Find where the given text appears and provide that cell's center as (x, y) coordinate. 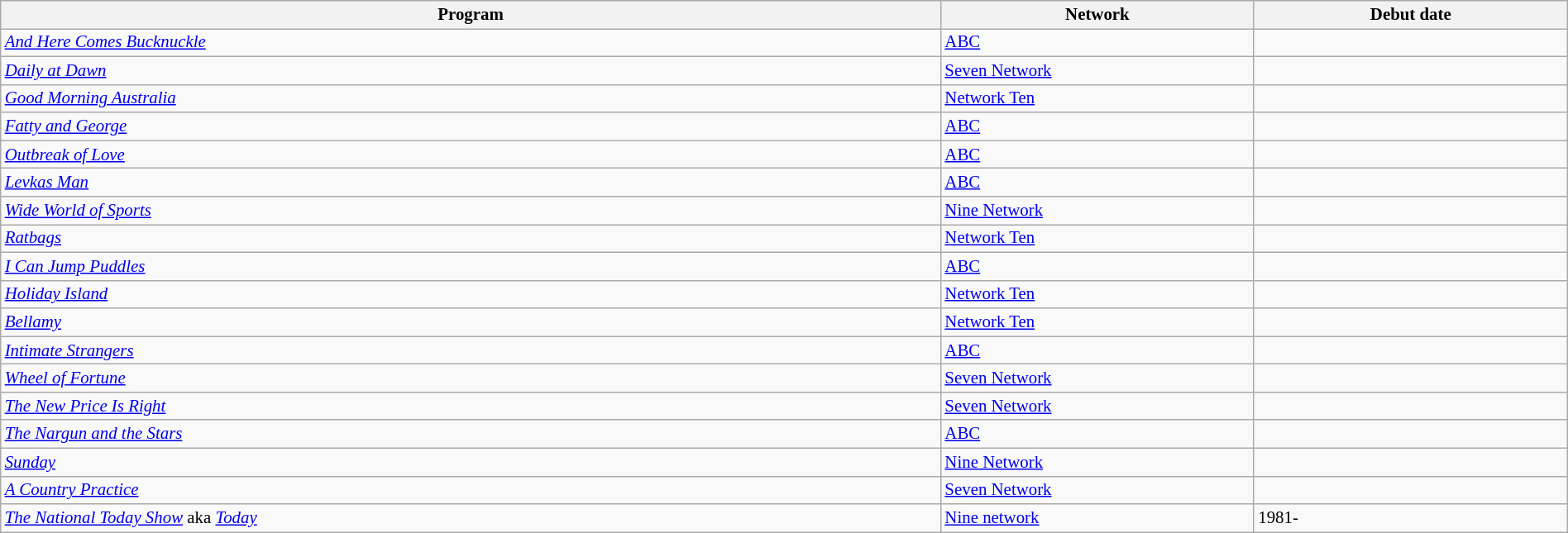
Sunday (471, 462)
Intimate Strangers (471, 350)
Ratbags (471, 238)
Debut date (1411, 15)
Wide World of Sports (471, 211)
A Country Practice (471, 490)
1981- (1411, 518)
Daily at Dawn (471, 70)
Nine network (1097, 518)
Wheel of Fortune (471, 378)
Levkas Man (471, 183)
Fatty and George (471, 126)
The National Today Show aka Today (471, 518)
The New Price Is Right (471, 406)
Holiday Island (471, 294)
Network (1097, 15)
I Can Jump Puddles (471, 266)
And Here Comes Bucknuckle (471, 42)
The Nargun and the Stars (471, 434)
Outbreak of Love (471, 155)
Program (471, 15)
Good Morning Australia (471, 98)
Bellamy (471, 322)
